Determine the [x, y] coordinate at the center of the cell enclosing the given text.  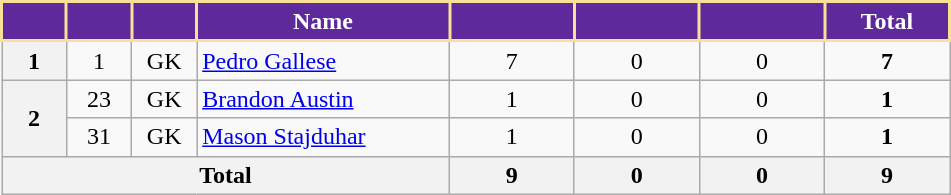
2 [34, 118]
Brandon Austin [324, 99]
23 [100, 99]
31 [100, 137]
Mason Stajduhar [324, 137]
Pedro Gallese [324, 60]
Name [324, 22]
